Find where the given text appears and provide that cell's center as [X, Y] coordinate. 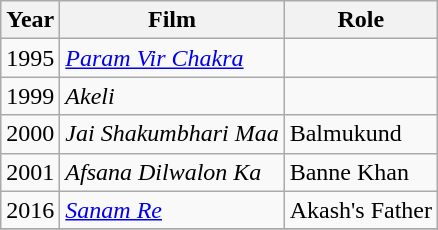
Role [360, 20]
Year [30, 20]
1995 [30, 58]
Sanam Re [172, 210]
Balmukund [360, 134]
2001 [30, 172]
1999 [30, 96]
Film [172, 20]
Afsana Dilwalon Ka [172, 172]
Banne Khan [360, 172]
2000 [30, 134]
Param Vir Chakra [172, 58]
2016 [30, 210]
Akash's Father [360, 210]
Akeli [172, 96]
Jai Shakumbhari Maa [172, 134]
